Identify which cell holds the provided text, then report its [X, Y] central coordinate. 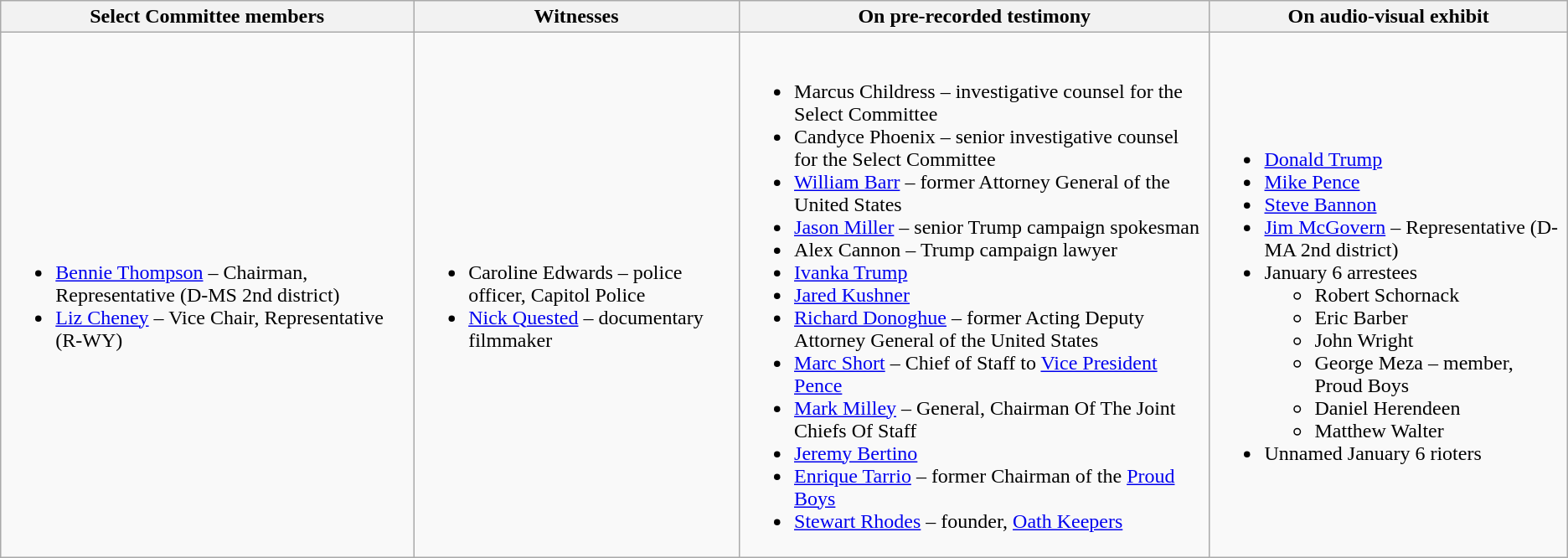
On audio-visual exhibit [1389, 17]
Bennie Thompson – Chairman, Representative (D-MS 2nd district)Liz Cheney – Vice Chair, Representative (R-WY) [208, 295]
On pre-recorded testimony [975, 17]
Witnesses [576, 17]
Select Committee members [208, 17]
Caroline Edwards – police officer, Capitol PoliceNick Quested – documentary filmmaker [576, 295]
